Provide the [x, y] coordinate of the cell's center where the given text is located.  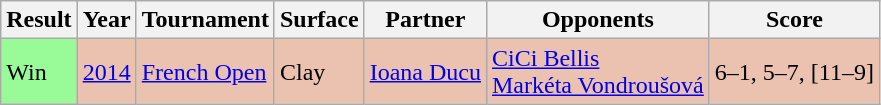
2014 [106, 72]
Result [39, 20]
Year [106, 20]
Win [39, 72]
Opponents [598, 20]
CiCi Bellis Markéta Vondroušová [598, 72]
French Open [205, 72]
Partner [425, 20]
6–1, 5–7, [11–9] [794, 72]
Surface [319, 20]
Ioana Ducu [425, 72]
Tournament [205, 20]
Score [794, 20]
Clay [319, 72]
